Scan for the cell matching the given text and deliver its [x, y] coordinate at center. 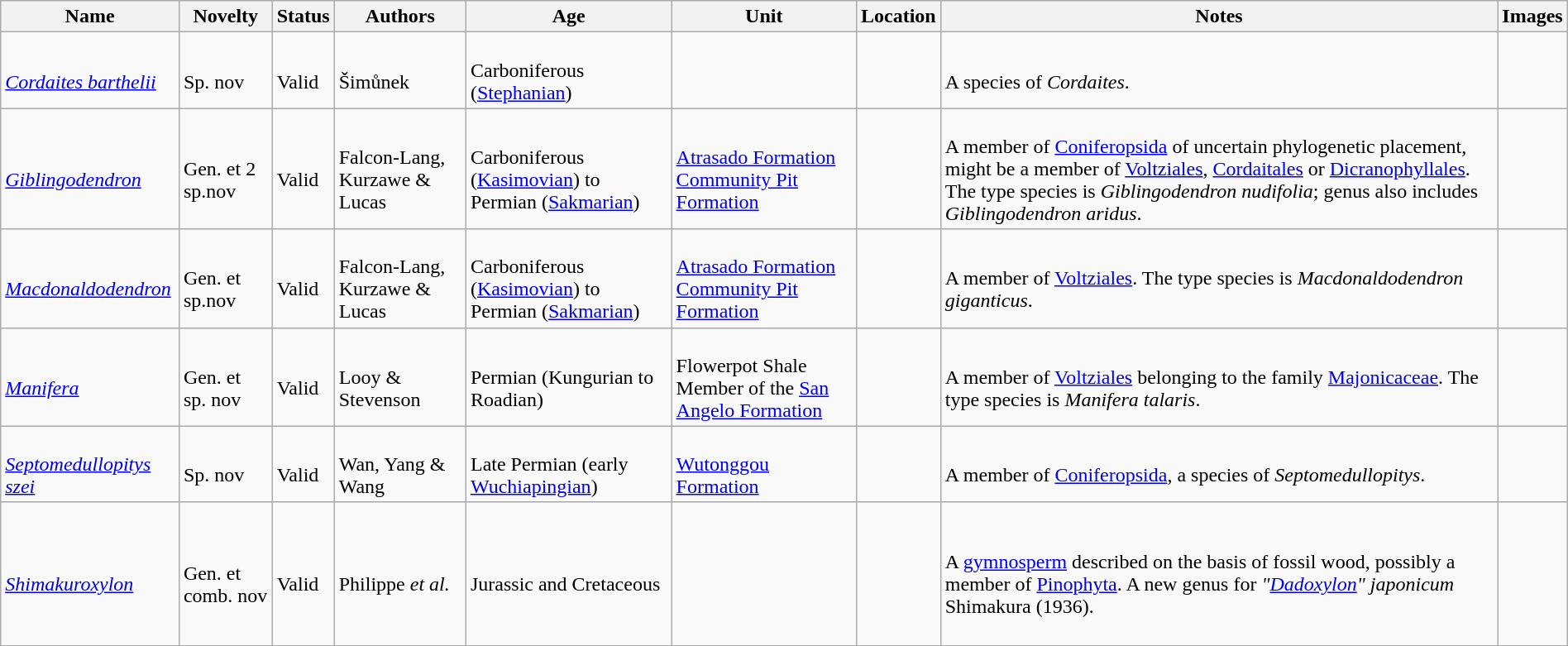
Age [569, 17]
Septomedullopitys szei [90, 464]
Location [898, 17]
Unit [764, 17]
Wan, Yang & Wang [400, 464]
Gen. et sp. nov [225, 377]
Shimakuroxylon [90, 574]
Authors [400, 17]
Giblingodendron [90, 169]
A gymnosperm described on the basis of fossil wood, possibly a member of Pinophyta. A new genus for "Dadoxylon" japonicum Shimakura (1936). [1219, 574]
Gen. et sp.nov [225, 278]
Gen. et 2 sp.nov [225, 169]
Late Permian (early Wuchiapingian) [569, 464]
Name [90, 17]
Jurassic and Cretaceous [569, 574]
Wutonggou Formation [764, 464]
Philippe et al. [400, 574]
Carboniferous (Stephanian) [569, 70]
Cordaites barthelii [90, 70]
Looy & Stevenson [400, 377]
Permian (Kungurian to Roadian) [569, 377]
A member of Voltziales belonging to the family Majonicaceae. The type species is Manifera talaris. [1219, 377]
Flowerpot Shale Member of the San Angelo Formation [764, 377]
Status [303, 17]
Novelty [225, 17]
A member of Coniferopsida, a species of Septomedullopitys. [1219, 464]
Macdonaldodendron [90, 278]
Manifera [90, 377]
Images [1532, 17]
Šimůnek [400, 70]
A member of Voltziales. The type species is Macdonaldodendron giganticus. [1219, 278]
A species of Cordaites. [1219, 70]
Gen. et comb. nov [225, 574]
Notes [1219, 17]
